Extract the (X, Y) coordinate from the center of the cell holding the provided text.  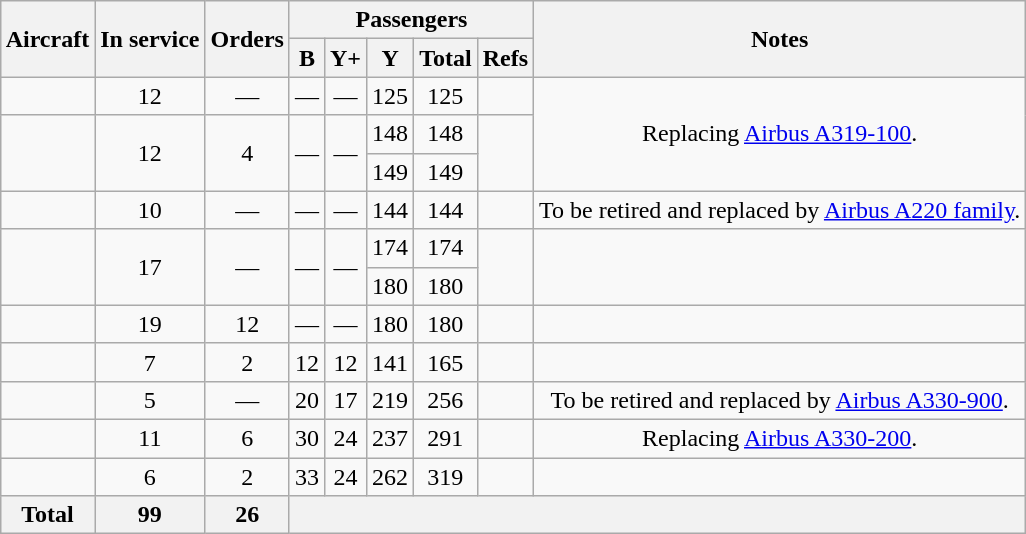
Replacing Airbus A319-100. (780, 134)
5 (150, 400)
33 (306, 477)
Orders (247, 39)
Aircraft (48, 39)
99 (150, 515)
Replacing Airbus A330-200. (780, 438)
219 (390, 400)
19 (150, 324)
7 (150, 362)
262 (390, 477)
291 (446, 438)
165 (446, 362)
Y (390, 58)
Y+ (345, 58)
20 (306, 400)
319 (446, 477)
Refs (505, 58)
237 (390, 438)
10 (150, 210)
Passengers (411, 20)
To be retired and replaced by Airbus A220 family. (780, 210)
In service (150, 39)
30 (306, 438)
256 (446, 400)
To be retired and replaced by Airbus A330-900. (780, 400)
B (306, 58)
Notes (780, 39)
11 (150, 438)
26 (247, 515)
141 (390, 362)
4 (247, 153)
